From the cell containing the given text, extract its center point as (X, Y) coordinate. 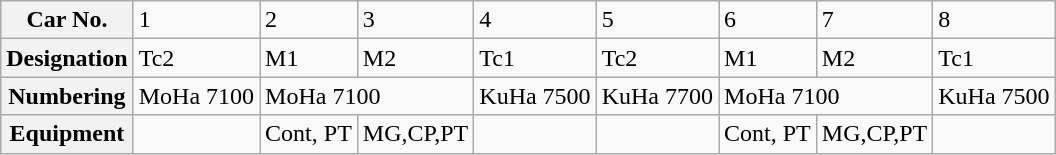
2 (309, 20)
Equipment (67, 134)
KuHa 7700 (657, 96)
7 (874, 20)
1 (196, 20)
Car No. (67, 20)
6 (768, 20)
Designation (67, 58)
3 (415, 20)
8 (994, 20)
5 (657, 20)
Numbering (67, 96)
4 (535, 20)
